For the text-containing cell, return its midpoint in (x, y) coordinate format. 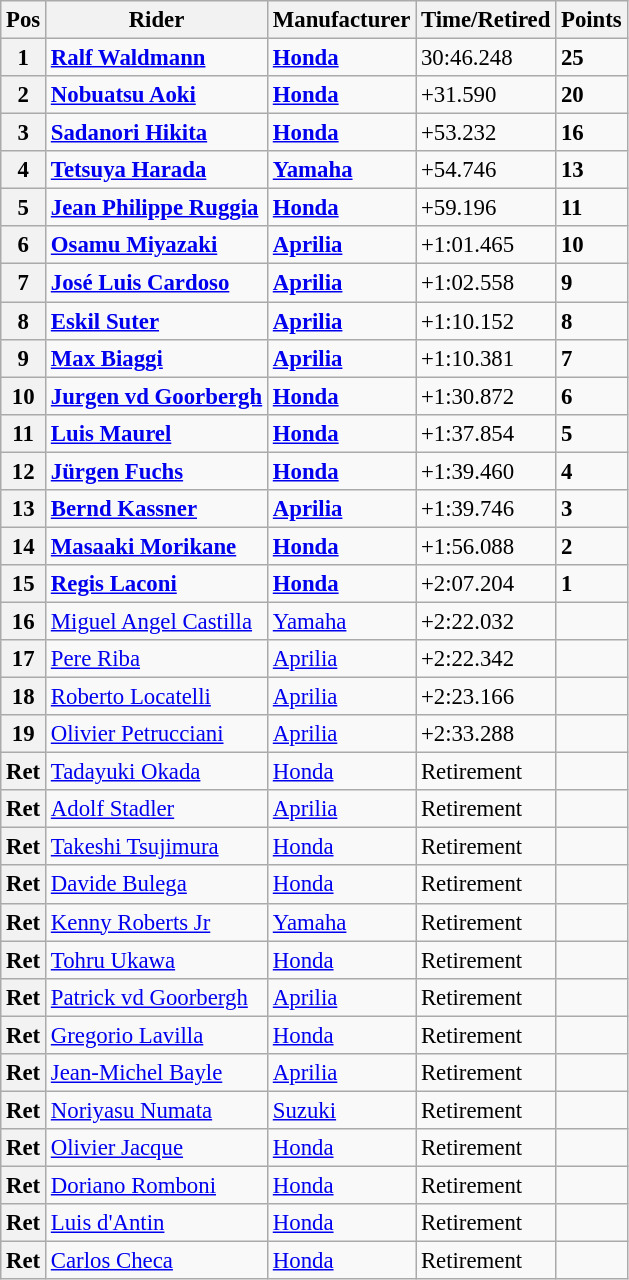
Osamu Miyazaki (157, 245)
Suzuki (341, 1110)
+1:39.460 (486, 471)
+1:10.381 (486, 358)
Bernd Kassner (157, 509)
15 (24, 584)
Roberto Locatelli (157, 697)
Points (592, 20)
Eskil Suter (157, 321)
18 (24, 697)
Tetsuya Harada (157, 170)
Time/Retired (486, 20)
+1:01.465 (486, 245)
14 (24, 546)
Jürgen Fuchs (157, 471)
Jean-Michel Bayle (157, 1073)
Max Biaggi (157, 358)
+2:23.166 (486, 697)
20 (592, 95)
+2:22.032 (486, 621)
Jean Philippe Ruggia (157, 208)
+1:10.152 (486, 321)
+59.196 (486, 208)
Kenny Roberts Jr (157, 922)
30:46.248 (486, 58)
+2:07.204 (486, 584)
Tohru Ukawa (157, 960)
Olivier Petrucciani (157, 734)
12 (24, 471)
Miguel Angel Castilla (157, 621)
Carlos Checa (157, 1261)
+53.232 (486, 133)
+1:37.854 (486, 433)
+54.746 (486, 170)
Masaaki Morikane (157, 546)
Jurgen vd Goorbergh (157, 396)
+1:02.558 (486, 283)
Sadanori Hikita (157, 133)
+1:30.872 (486, 396)
+1:39.746 (486, 509)
Takeshi Tsujimura (157, 847)
Nobuatsu Aoki (157, 95)
Patrick vd Goorbergh (157, 997)
Luis Maurel (157, 433)
+2:33.288 (486, 734)
Pere Riba (157, 659)
+1:56.088 (486, 546)
Rider (157, 20)
Manufacturer (341, 20)
Davide Bulega (157, 885)
Adolf Stadler (157, 809)
Pos (24, 20)
José Luis Cardoso (157, 283)
19 (24, 734)
+31.590 (486, 95)
Gregorio Lavilla (157, 1035)
25 (592, 58)
Luis d'Antin (157, 1223)
Regis Laconi (157, 584)
17 (24, 659)
Doriano Romboni (157, 1185)
Olivier Jacque (157, 1148)
+2:22.342 (486, 659)
Ralf Waldmann (157, 58)
Tadayuki Okada (157, 772)
Noriyasu Numata (157, 1110)
